Provide the [x, y] coordinate of the cell's center where the given text is located.  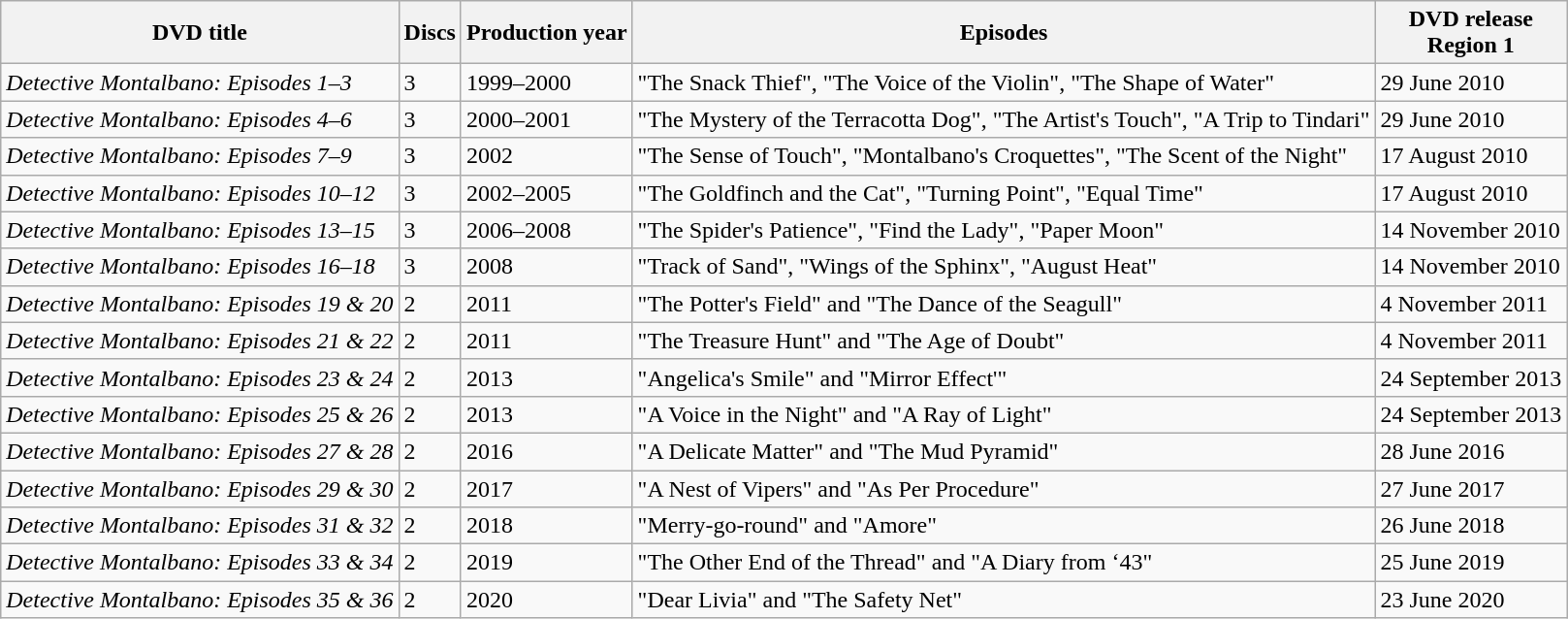
Detective Montalbano: Episodes 10–12 [200, 193]
"A Delicate Matter" and "The Mud Pyramid" [1004, 451]
Detective Montalbano: Episodes 13–15 [200, 230]
"The Sense of Touch", "Montalbano's Croquettes", "The Scent of the Night" [1004, 156]
Discs [430, 33]
Detective Montalbano: Episodes 23 & 24 [200, 377]
"A Nest of Vipers" and "As Per Procedure" [1004, 488]
"The Treasure Hunt" and "The Age of Doubt" [1004, 341]
Episodes [1004, 33]
Detective Montalbano: Episodes 25 & 26 [200, 414]
27 June 2017 [1471, 488]
Detective Montalbano: Episodes 27 & 28 [200, 451]
Detective Montalbano: Episodes 33 & 34 [200, 563]
2020 [547, 600]
"The Goldfinch and the Cat", "Turning Point", "Equal Time" [1004, 193]
Detective Montalbano: Episodes 21 & 22 [200, 341]
"Merry-go-round" and "Amore" [1004, 526]
Detective Montalbano: Episodes 1–3 [200, 82]
Detective Montalbano: Episodes 19 & 20 [200, 304]
2017 [547, 488]
1999–2000 [547, 82]
26 June 2018 [1471, 526]
2018 [547, 526]
"A Voice in the Night" and "A Ray of Light" [1004, 414]
2002 [547, 156]
25 June 2019 [1471, 563]
"The Potter's Field" and "The Dance of the Seagull" [1004, 304]
DVD title [200, 33]
Production year [547, 33]
"Angelica's Smile" and "Mirror Effect'" [1004, 377]
Detective Montalbano: Episodes 31 & 32 [200, 526]
Detective Montalbano: Episodes 4–6 [200, 119]
Detective Montalbano: Episodes 7–9 [200, 156]
2008 [547, 267]
"Track of Sand", "Wings of the Sphinx", "August Heat" [1004, 267]
"The Other End of the Thread" and "A Diary from ‘43" [1004, 563]
"The Spider's Patience", "Find the Lady", "Paper Moon" [1004, 230]
2002–2005 [547, 193]
"Dear Livia" and "The Safety Net" [1004, 600]
2000–2001 [547, 119]
2019 [547, 563]
"The Mystery of the Terracotta Dog", "The Artist's Touch", "A Trip to Tindari" [1004, 119]
"The Snack Thief", "The Voice of the Violin", "The Shape of Water" [1004, 82]
Detective Montalbano: Episodes 16–18 [200, 267]
28 June 2016 [1471, 451]
23 June 2020 [1471, 600]
Detective Montalbano: Episodes 29 & 30 [200, 488]
2016 [547, 451]
2006–2008 [547, 230]
DVD releaseRegion 1 [1471, 33]
Detective Montalbano: Episodes 35 & 36 [200, 600]
